Return the [x, y] coordinate for the center point of the cell that contains the specified text.  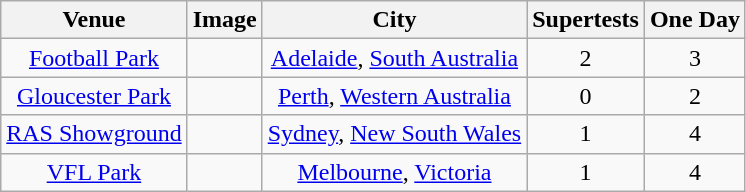
Sydney, New South Wales [394, 134]
RAS Showground [94, 134]
Football Park [94, 58]
City [394, 20]
Adelaide, South Australia [394, 58]
One Day [694, 20]
Venue [94, 20]
VFL Park [94, 172]
Gloucester Park [94, 96]
Supertests [586, 20]
0 [586, 96]
Perth, Western Australia [394, 96]
Image [224, 20]
3 [694, 58]
Melbourne, Victoria [394, 172]
